Identify which cell holds the provided text, then report its [X, Y] central coordinate. 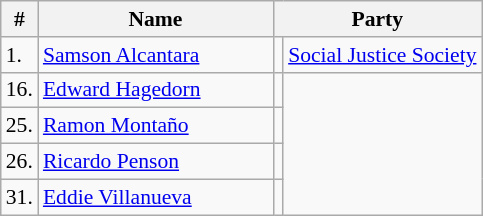
Ramon Montaño [156, 126]
16. [20, 90]
# [20, 19]
Edward Hagedorn [156, 90]
Party [377, 19]
1. [20, 55]
31. [20, 197]
26. [20, 162]
Name [156, 19]
Social Justice Society [382, 55]
Samson Alcantara [156, 55]
Eddie Villanueva [156, 197]
25. [20, 126]
Ricardo Penson [156, 162]
